Identify which cell holds the provided text, then report its [X, Y] central coordinate. 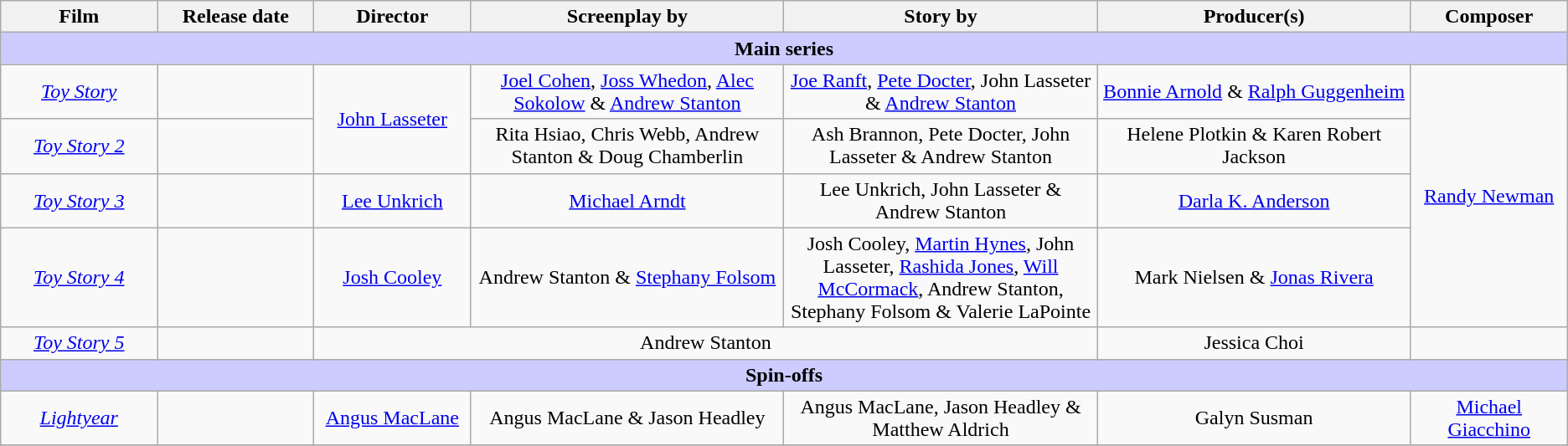
Galyn Susman [1254, 418]
Lee Unkrich [392, 201]
Angus MacLane [392, 418]
Josh Cooley [392, 278]
Story by [941, 17]
Mark Nielsen & Jonas Rivera [1254, 278]
Release date [236, 17]
Andrew Stanton [705, 343]
Joe Ranft, Pete Docter, John Lasseter & Andrew Stanton [941, 92]
Main series [784, 49]
Ash Brannon, Pete Docter, John Lasseter & Andrew Stanton [941, 146]
John Lasseter [392, 119]
Toy Story [79, 92]
Producer(s) [1254, 17]
Darla K. Anderson [1254, 201]
Toy Story 2 [79, 146]
Angus MacLane & Jason Headley [627, 418]
Director [392, 17]
Lightyear [79, 418]
Film [79, 17]
Joel Cohen, Joss Whedon, Alec Sokolow & Andrew Stanton [627, 92]
Toy Story 3 [79, 201]
Michael Giacchino [1489, 418]
Helene Plotkin & Karen Robert Jackson [1254, 146]
Angus MacLane, Jason Headley & Matthew Aldrich [941, 418]
Toy Story 5 [79, 343]
Randy Newman [1489, 196]
Josh Cooley, Martin Hynes, John Lasseter, Rashida Jones, Will McCormack, Andrew Stanton, Stephany Folsom & Valerie LaPointe [941, 278]
Bonnie Arnold & Ralph Guggenheim [1254, 92]
Andrew Stanton & Stephany Folsom [627, 278]
Lee Unkrich, John Lasseter & Andrew Stanton [941, 201]
Composer [1489, 17]
Spin-offs [784, 375]
Jessica Choi [1254, 343]
Rita Hsiao, Chris Webb, Andrew Stanton & Doug Chamberlin [627, 146]
Toy Story 4 [79, 278]
Screenplay by [627, 17]
Michael Arndt [627, 201]
